From the cell containing the given text, extract its center point as [X, Y] coordinate. 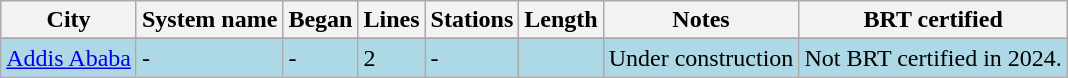
System name [209, 20]
BRT certified [933, 20]
Began [320, 20]
Not BRT certified in 2024. [933, 58]
2 [392, 58]
Stations [472, 20]
Length [561, 20]
Addis Ababa [69, 58]
Under construction [701, 58]
Lines [392, 20]
City [69, 20]
Notes [701, 20]
